Detect which cell encompasses the target text, then output its (X, Y) center coordinate. 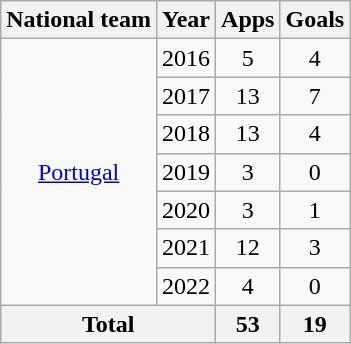
2020 (186, 210)
2019 (186, 172)
Year (186, 20)
2022 (186, 286)
National team (79, 20)
2018 (186, 134)
Total (108, 324)
53 (248, 324)
19 (315, 324)
2017 (186, 96)
Portugal (79, 172)
Goals (315, 20)
12 (248, 248)
5 (248, 58)
Apps (248, 20)
2016 (186, 58)
7 (315, 96)
2021 (186, 248)
1 (315, 210)
